Find where the given text appears and provide that cell's center as [X, Y] coordinate. 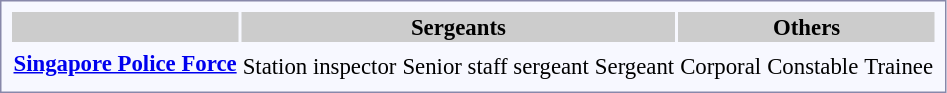
Senior staff sergeant [496, 66]
Station inspector [320, 66]
Corporal [721, 66]
Sergeants [458, 27]
Sergeant [634, 66]
Constable [813, 66]
Others [807, 27]
Trainee [899, 66]
Singapore Police Force [125, 63]
